Search for the cell housing the specified text and yield its (X, Y) center coordinate. 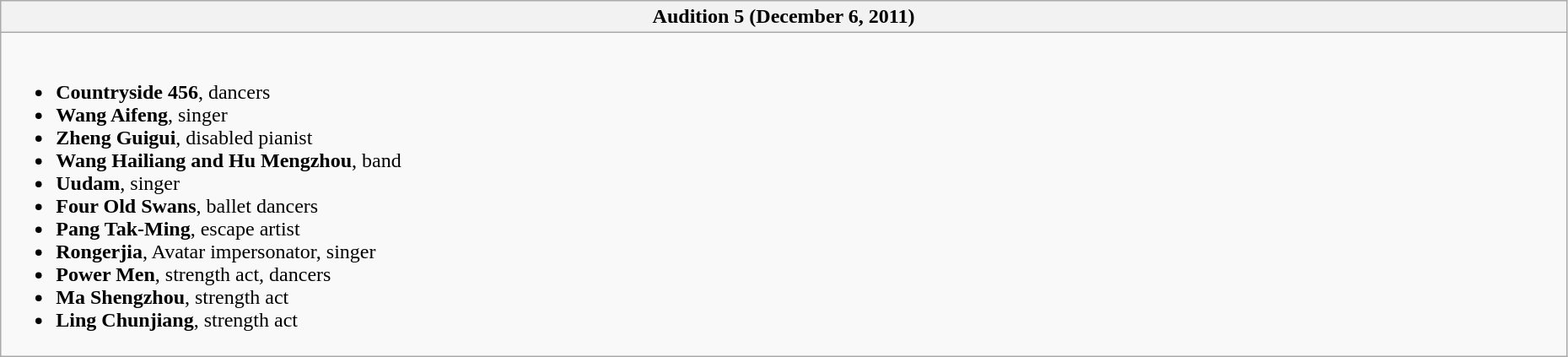
Audition 5 (December 6, 2011) (784, 17)
